Scan for the cell matching the given text and deliver its (x, y) coordinate at center. 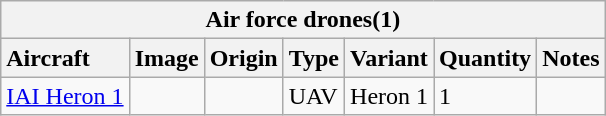
IAI Heron 1 (65, 96)
Aircraft (65, 58)
Quantity (486, 58)
Type (314, 58)
Origin (244, 58)
1 (486, 96)
Image (166, 58)
Air force drones(1) (303, 20)
Heron 1 (390, 96)
Variant (390, 58)
Notes (571, 58)
UAV (314, 96)
